Determine the [X, Y] coordinate at the center of the cell enclosing the given text.  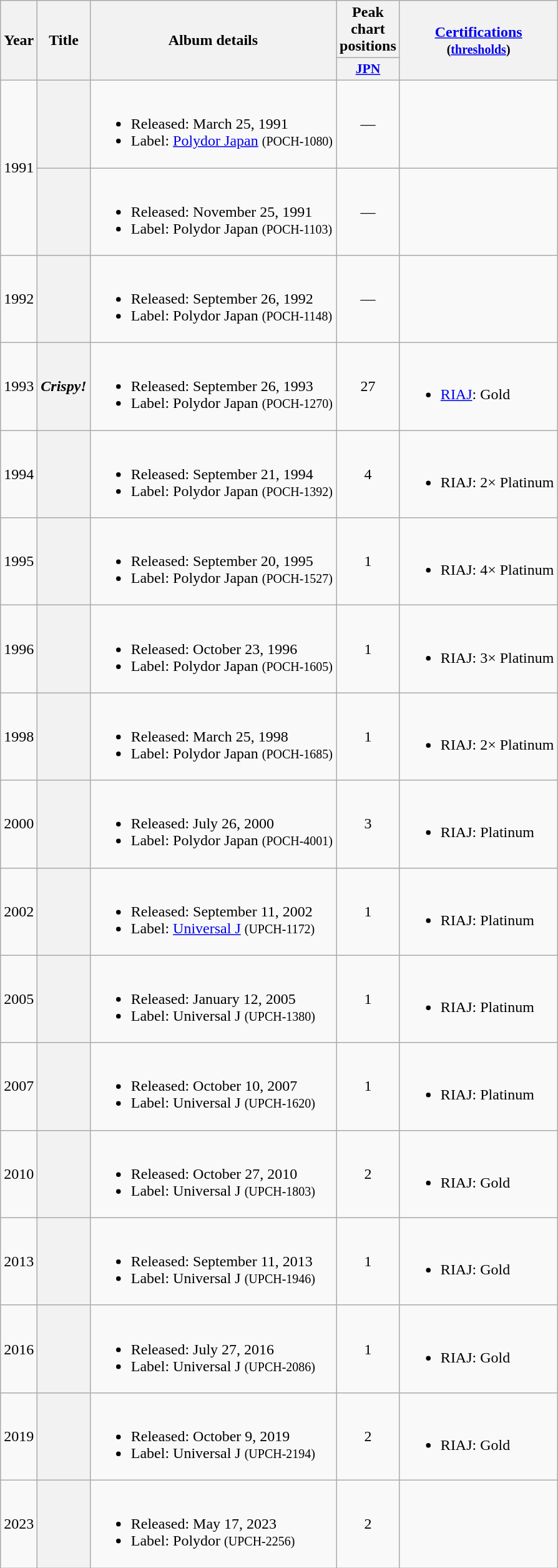
Certifications(thresholds) [478, 41]
1995 [19, 562]
JPN [368, 69]
2016 [19, 1349]
1998 [19, 737]
1992 [19, 299]
2013 [19, 1261]
27 [368, 387]
1994 [19, 474]
2010 [19, 1174]
2023 [19, 1524]
1993 [19, 387]
Released: September 11, 2013Label: Universal J (UPCH-1946) [213, 1261]
2002 [19, 911]
Released: September 26, 1993Label: Polydor Japan (POCH-1270) [213, 387]
Released: March 25, 1998Label: Polydor Japan (POCH-1685) [213, 737]
2005 [19, 999]
Released: July 27, 2016Label: Universal J (UPCH-2086) [213, 1349]
2000 [19, 824]
1996 [19, 649]
Crispy! [64, 387]
Released: July 26, 2000Label: Polydor Japan (POCH-4001) [213, 824]
Released: September 21, 1994Label: Polydor Japan (POCH-1392) [213, 474]
Released: September 20, 1995Label: Polydor Japan (POCH-1527) [213, 562]
2007 [19, 1086]
Album details [213, 41]
Title [64, 41]
Released: October 10, 2007Label: Universal J (UPCH-1620) [213, 1086]
4 [368, 474]
Released: May 17, 2023Label: Polydor (UPCH-2256) [213, 1524]
1991 [19, 167]
Released: October 9, 2019Label: Universal J (UPCH-2194) [213, 1436]
RIAJ: 3× Platinum [478, 649]
RIAJ: 4× Platinum [478, 562]
Released: October 27, 2010Label: Universal J (UPCH-1803) [213, 1174]
Released: October 23, 1996Label: Polydor Japan (POCH-1605) [213, 649]
Peak chart positions [368, 29]
Released: September 11, 2002Label: Universal J (UPCH-1172) [213, 911]
Released: March 25, 1991Label: Polydor Japan (POCH-1080) [213, 124]
3 [368, 824]
2019 [19, 1436]
Released: September 26, 1992Label: Polydor Japan (POCH-1148) [213, 299]
Year [19, 41]
Released: November 25, 1991Label: Polydor Japan (POCH-1103) [213, 211]
Released: January 12, 2005Label: Universal J (UPCH-1380) [213, 999]
